Capture the cell that displays the provided text and extract its [X, Y] central coordinate. 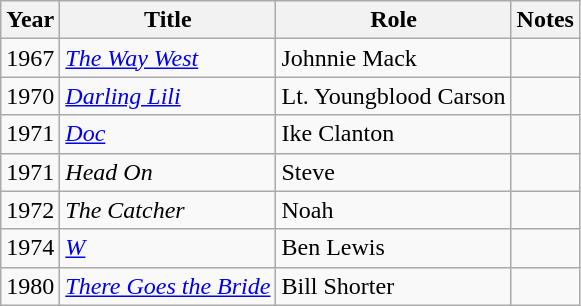
The Catcher [168, 210]
1972 [30, 210]
1970 [30, 96]
Steve [394, 172]
W [168, 248]
1974 [30, 248]
1967 [30, 58]
There Goes the Bride [168, 286]
Lt. Youngblood Carson [394, 96]
Notes [545, 20]
Ben Lewis [394, 248]
Ike Clanton [394, 134]
Darling Lili [168, 96]
Noah [394, 210]
Johnnie Mack [394, 58]
Role [394, 20]
Title [168, 20]
Year [30, 20]
Bill Shorter [394, 286]
1980 [30, 286]
The Way West [168, 58]
Doc [168, 134]
Head On [168, 172]
